For the text-containing cell, return its midpoint in [X, Y] coordinate format. 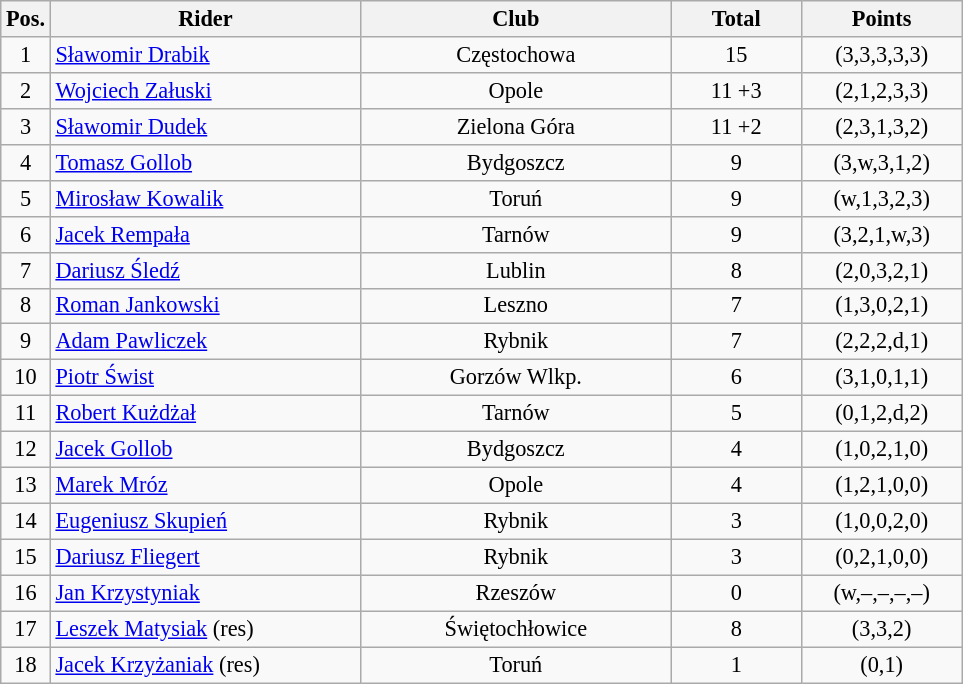
Dariusz Śledź [205, 270]
Adam Pawliczek [205, 342]
Gorzów Wlkp. [516, 378]
(2,3,1,3,2) [881, 126]
Mirosław Kowalik [205, 198]
Robert Kużdżał [205, 414]
Częstochowa [516, 55]
(2,0,3,2,1) [881, 270]
11 [26, 414]
10 [26, 378]
Jacek Rempała [205, 234]
Jacek Gollob [205, 450]
(0,2,1,0,0) [881, 557]
Rzeszów [516, 593]
Eugeniusz Skupień [205, 521]
Pos. [26, 19]
Piotr Świst [205, 378]
Sławomir Dudek [205, 126]
11 +2 [736, 126]
Total [736, 19]
Zielona Góra [516, 126]
Points [881, 19]
(0,1,2,d,2) [881, 414]
12 [26, 450]
(2,2,2,d,1) [881, 342]
Jacek Krzyżaniak (res) [205, 665]
18 [26, 665]
Tomasz Gollob [205, 162]
(w,–,–,–,–) [881, 593]
Marek Mróz [205, 485]
(1,3,0,2,1) [881, 306]
Leszek Matysiak (res) [205, 629]
Sławomir Drabik [205, 55]
17 [26, 629]
(2,1,2,3,3) [881, 90]
(0,1) [881, 665]
(w,1,3,2,3) [881, 198]
(3,1,0,1,1) [881, 378]
(3,3,3,3,3) [881, 55]
Lublin [516, 270]
(3,3,2) [881, 629]
Dariusz Fliegert [205, 557]
Świętochłowice [516, 629]
Roman Jankowski [205, 306]
(3,2,1,w,3) [881, 234]
14 [26, 521]
13 [26, 485]
0 [736, 593]
(1,0,2,1,0) [881, 450]
(3,w,3,1,2) [881, 162]
(1,0,0,2,0) [881, 521]
2 [26, 90]
11 +3 [736, 90]
Rider [205, 19]
Wojciech Załuski [205, 90]
(1,2,1,0,0) [881, 485]
Jan Krzystyniak [205, 593]
Leszno [516, 306]
16 [26, 593]
Club [516, 19]
